Scan for the cell matching the given text and deliver its (X, Y) coordinate at center. 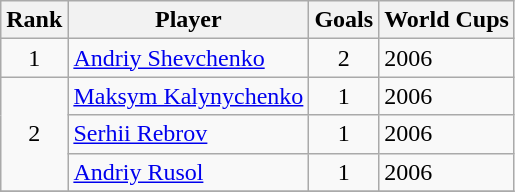
Player (188, 20)
Rank (34, 20)
Goals (344, 20)
Maksym Kalynychenko (188, 96)
Serhii Rebrov (188, 134)
Andriy Rusol (188, 172)
Andriy Shevchenko (188, 58)
World Cups (447, 20)
